Find where the given text appears and provide that cell's center as [X, Y] coordinate. 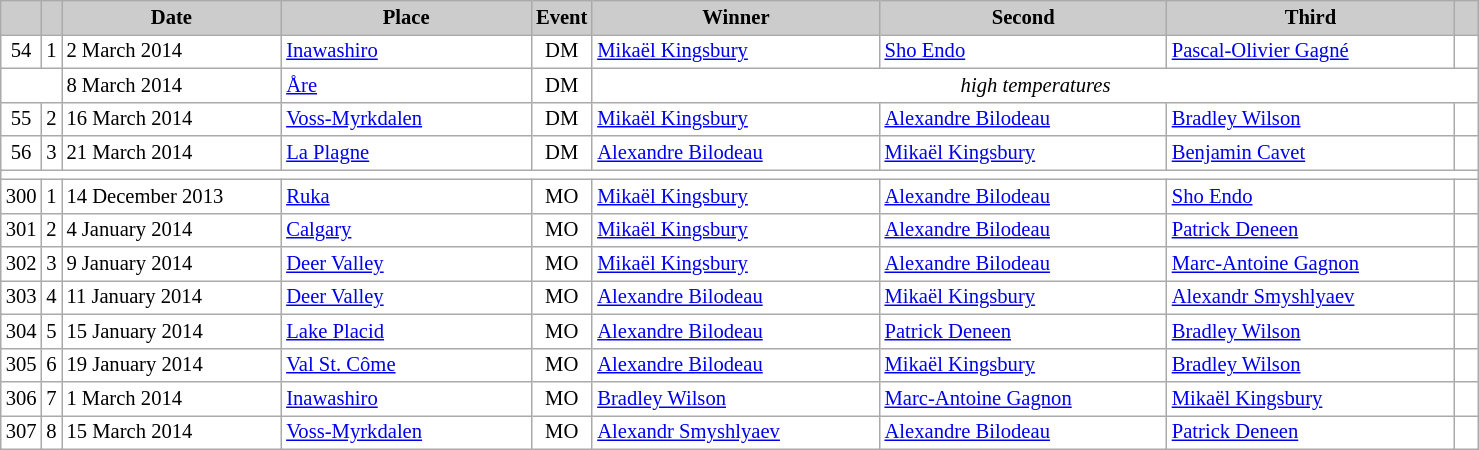
Third [1310, 17]
high temperatures [1035, 85]
8 [51, 432]
19 January 2014 [172, 365]
Calgary [406, 230]
Benjamin Cavet [1310, 153]
301 [22, 230]
302 [22, 263]
Lake Placid [406, 331]
306 [22, 399]
6 [51, 365]
15 January 2014 [172, 331]
54 [22, 51]
5 [51, 331]
Åre [406, 85]
4 January 2014 [172, 230]
307 [22, 432]
56 [22, 153]
21 March 2014 [172, 153]
303 [22, 297]
Ruka [406, 196]
Val St. Côme [406, 365]
55 [22, 119]
15 March 2014 [172, 432]
Date [172, 17]
305 [22, 365]
9 January 2014 [172, 263]
4 [51, 297]
11 January 2014 [172, 297]
2 March 2014 [172, 51]
La Plagne [406, 153]
7 [51, 399]
8 March 2014 [172, 85]
300 [22, 196]
14 December 2013 [172, 196]
304 [22, 331]
Pascal-Olivier Gagné [1310, 51]
Place [406, 17]
16 March 2014 [172, 119]
1 March 2014 [172, 399]
Winner [736, 17]
Event [562, 17]
Second [1024, 17]
